From the cell containing the given text, extract its center point as [X, Y] coordinate. 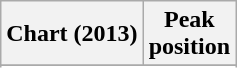
Chart (2013) [72, 34]
Peakposition [189, 34]
